Capture the cell that displays the provided text and extract its [X, Y] central coordinate. 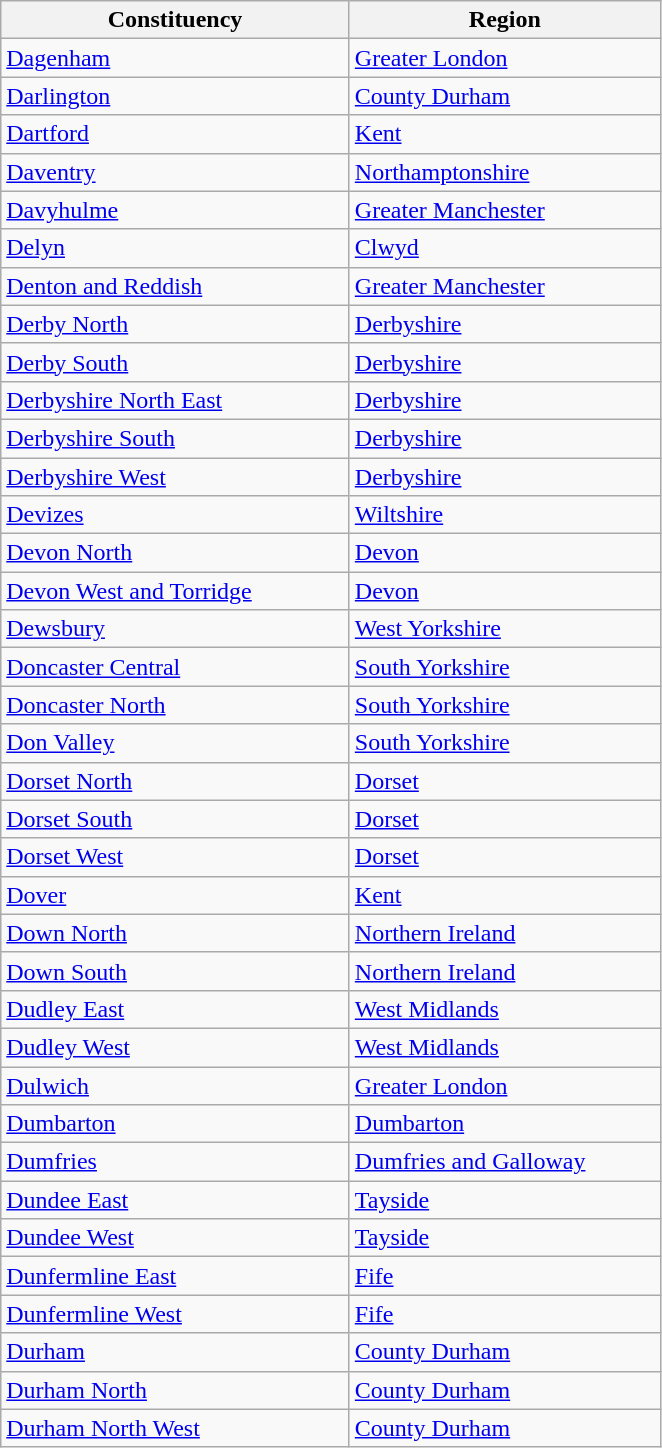
Daventry [176, 172]
Region [504, 20]
Dover [176, 895]
Derby South [176, 362]
Devon North [176, 553]
Constituency [176, 20]
Derbyshire North East [176, 400]
Dewsbury [176, 629]
Dundee West [176, 1238]
Dorset South [176, 819]
Davyhulme [176, 210]
Dunfermline West [176, 1314]
Derbyshire South [176, 438]
Durham North West [176, 1428]
Wiltshire [504, 515]
Dorset West [176, 857]
Denton and Reddish [176, 286]
Devizes [176, 515]
Dartford [176, 134]
Down South [176, 971]
West Yorkshire [504, 629]
Dunfermline East [176, 1276]
Dorset North [176, 781]
Down North [176, 933]
Derbyshire West [176, 477]
Dulwich [176, 1085]
Dudley East [176, 1009]
Delyn [176, 248]
Clwyd [504, 248]
Dudley West [176, 1047]
Devon West and Torridge [176, 591]
Dumfries [176, 1162]
Northamptonshire [504, 172]
Dumfries and Galloway [504, 1162]
Doncaster Central [176, 667]
Durham [176, 1352]
Dundee East [176, 1200]
Doncaster North [176, 705]
Durham North [176, 1390]
Derby North [176, 324]
Darlington [176, 96]
Dagenham [176, 58]
Don Valley [176, 743]
